Locate the cell with the specified text and output its (x, y) center coordinate. 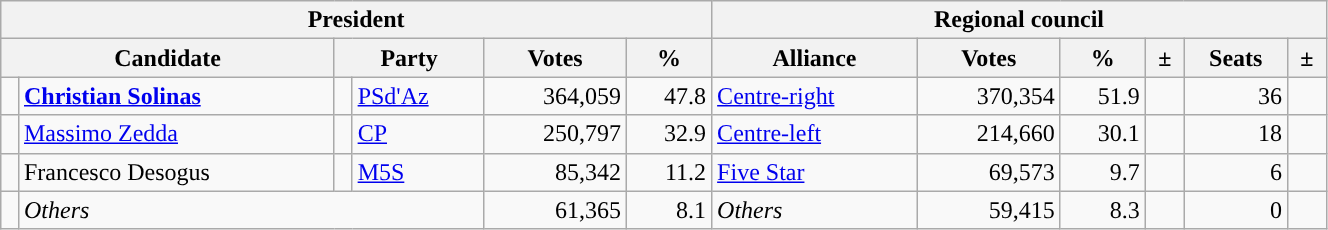
Five Star (815, 172)
11.2 (670, 172)
214,660 (988, 134)
51.9 (1102, 96)
364,059 (556, 96)
9.7 (1102, 172)
PSd'Az (418, 96)
M5S (418, 172)
250,797 (556, 134)
Centre-left (815, 134)
Regional council (1020, 20)
President (356, 20)
0 (1236, 210)
Massimo Zedda (176, 134)
18 (1236, 134)
30.1 (1102, 134)
Alliance (815, 58)
8.1 (670, 210)
8.3 (1102, 210)
69,573 (988, 172)
6 (1236, 172)
Candidate (168, 58)
85,342 (556, 172)
Seats (1236, 58)
370,354 (988, 96)
47.8 (670, 96)
36 (1236, 96)
61,365 (556, 210)
CP (418, 134)
Francesco Desogus (176, 172)
Party (408, 58)
Christian Solinas (176, 96)
32.9 (670, 134)
59,415 (988, 210)
Centre-right (815, 96)
